Return [X, Y] of the center of cell containing provided text 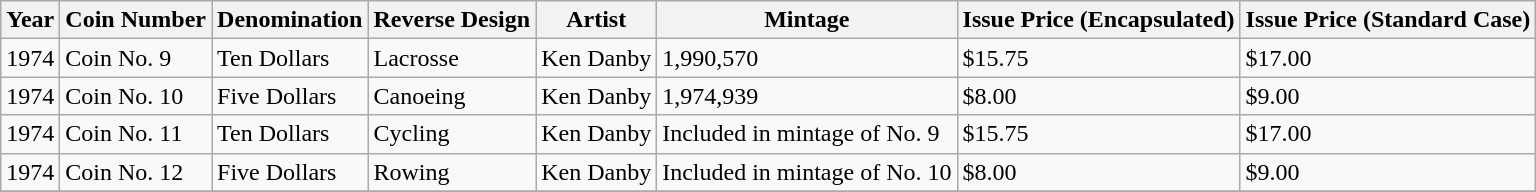
Issue Price (Encapsulated) [1098, 20]
Artist [596, 20]
Coin No. 9 [136, 58]
Coin No. 11 [136, 134]
Coin Number [136, 20]
Reverse Design [452, 20]
Coin No. 12 [136, 172]
Year [30, 20]
Included in mintage of No. 10 [807, 172]
1,990,570 [807, 58]
Canoeing [452, 96]
Denomination [290, 20]
1,974,939 [807, 96]
Cycling [452, 134]
Coin No. 10 [136, 96]
Mintage [807, 20]
Included in mintage of No. 9 [807, 134]
Rowing [452, 172]
Issue Price (Standard Case) [1388, 20]
Lacrosse [452, 58]
